Output the [x, y] coordinate of the center of the cell containing the given text.  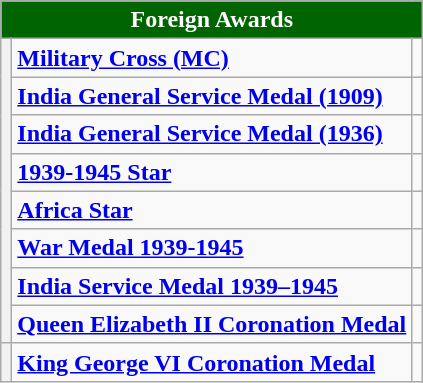
War Medal 1939-1945 [212, 248]
Foreign Awards [212, 20]
India Service Medal 1939–1945 [212, 286]
Military Cross (MC) [212, 58]
King George VI Coronation Medal [212, 362]
Africa Star [212, 210]
India General Service Medal (1936) [212, 134]
1939-1945 Star [212, 172]
Queen Elizabeth II Coronation Medal [212, 324]
India General Service Medal (1909) [212, 96]
